Return [X, Y] of the center of cell containing provided text 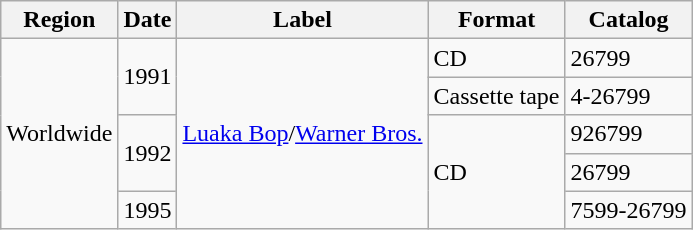
Date [148, 20]
Format [496, 20]
Luaka Bop/Warner Bros. [302, 134]
4-26799 [628, 96]
Region [60, 20]
1995 [148, 210]
1991 [148, 77]
1992 [148, 153]
Catalog [628, 20]
926799 [628, 134]
Cassette tape [496, 96]
Label [302, 20]
Worldwide [60, 134]
7599-26799 [628, 210]
